Output the [X, Y] coordinate of the center of the cell containing the given text.  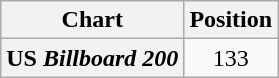
133 [231, 58]
US Billboard 200 [92, 58]
Position [231, 20]
Chart [92, 20]
